Detect which cell encompasses the target text, then output its [X, Y] center coordinate. 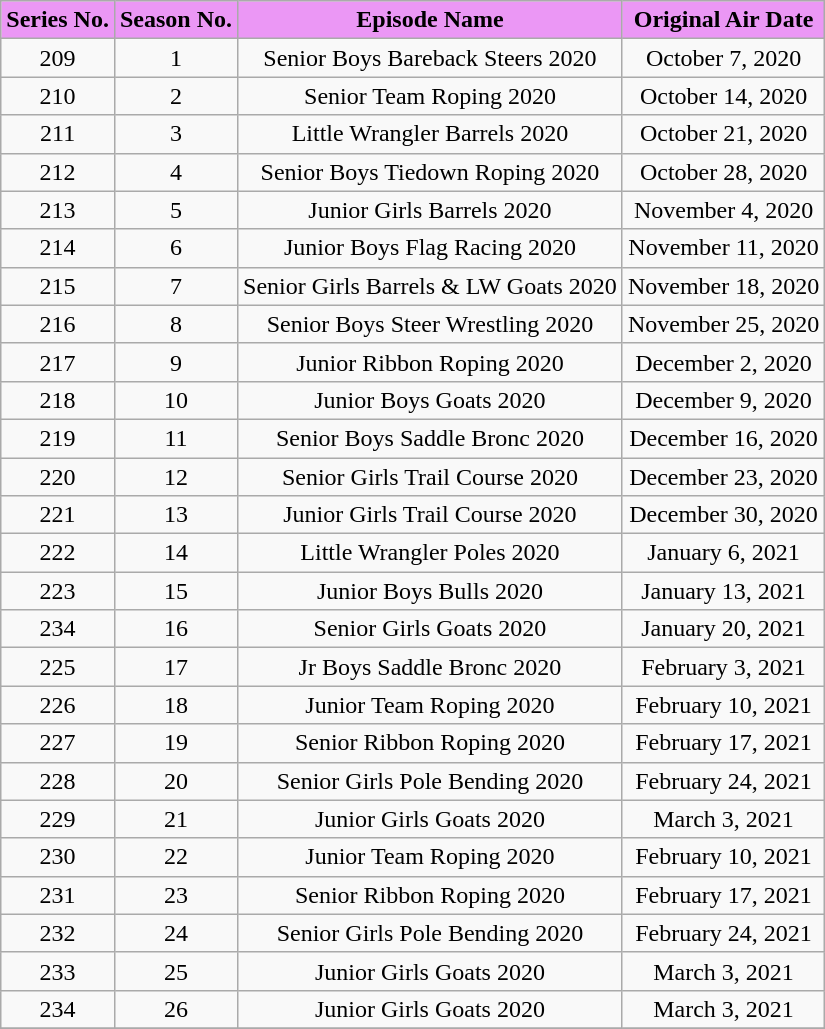
212 [58, 172]
1 [176, 58]
21 [176, 819]
211 [58, 134]
Little Wrangler Poles 2020 [430, 553]
November 11, 2020 [723, 248]
January 6, 2021 [723, 553]
Junior Boys Bulls 2020 [430, 591]
October 14, 2020 [723, 96]
214 [58, 248]
14 [176, 553]
230 [58, 857]
16 [176, 629]
Junior Boys Goats 2020 [430, 400]
Episode Name [430, 20]
8 [176, 324]
12 [176, 477]
210 [58, 96]
November 25, 2020 [723, 324]
Senior Boys Bareback Steers 2020 [430, 58]
223 [58, 591]
226 [58, 705]
23 [176, 895]
Little Wrangler Barrels 2020 [430, 134]
Senior Girls Goats 2020 [430, 629]
24 [176, 933]
Junior Ribbon Roping 2020 [430, 362]
219 [58, 438]
Senior Boys Steer Wrestling 2020 [430, 324]
December 9, 2020 [723, 400]
11 [176, 438]
215 [58, 286]
Series No. [58, 20]
227 [58, 743]
233 [58, 971]
Jr Boys Saddle Bronc 2020 [430, 667]
10 [176, 400]
Senior Girls Barrels & LW Goats 2020 [430, 286]
January 20, 2021 [723, 629]
229 [58, 819]
22 [176, 857]
218 [58, 400]
December 30, 2020 [723, 515]
9 [176, 362]
17 [176, 667]
December 23, 2020 [723, 477]
Senior Boys Tiedown Roping 2020 [430, 172]
Original Air Date [723, 20]
Junior Girls Trail Course 2020 [430, 515]
216 [58, 324]
November 4, 2020 [723, 210]
January 13, 2021 [723, 591]
5 [176, 210]
February 3, 2021 [723, 667]
7 [176, 286]
217 [58, 362]
213 [58, 210]
221 [58, 515]
Season No. [176, 20]
18 [176, 705]
222 [58, 553]
December 2, 2020 [723, 362]
20 [176, 781]
October 28, 2020 [723, 172]
Junior Girls Barrels 2020 [430, 210]
26 [176, 1009]
25 [176, 971]
220 [58, 477]
Junior Boys Flag Racing 2020 [430, 248]
Senior Boys Saddle Bronc 2020 [430, 438]
4 [176, 172]
225 [58, 667]
19 [176, 743]
December 16, 2020 [723, 438]
October 21, 2020 [723, 134]
Senior Team Roping 2020 [430, 96]
November 18, 2020 [723, 286]
Senior Girls Trail Course 2020 [430, 477]
6 [176, 248]
13 [176, 515]
228 [58, 781]
232 [58, 933]
3 [176, 134]
2 [176, 96]
209 [58, 58]
15 [176, 591]
October 7, 2020 [723, 58]
231 [58, 895]
